Provide the [x, y] coordinate of the cell's center where the given text is located.  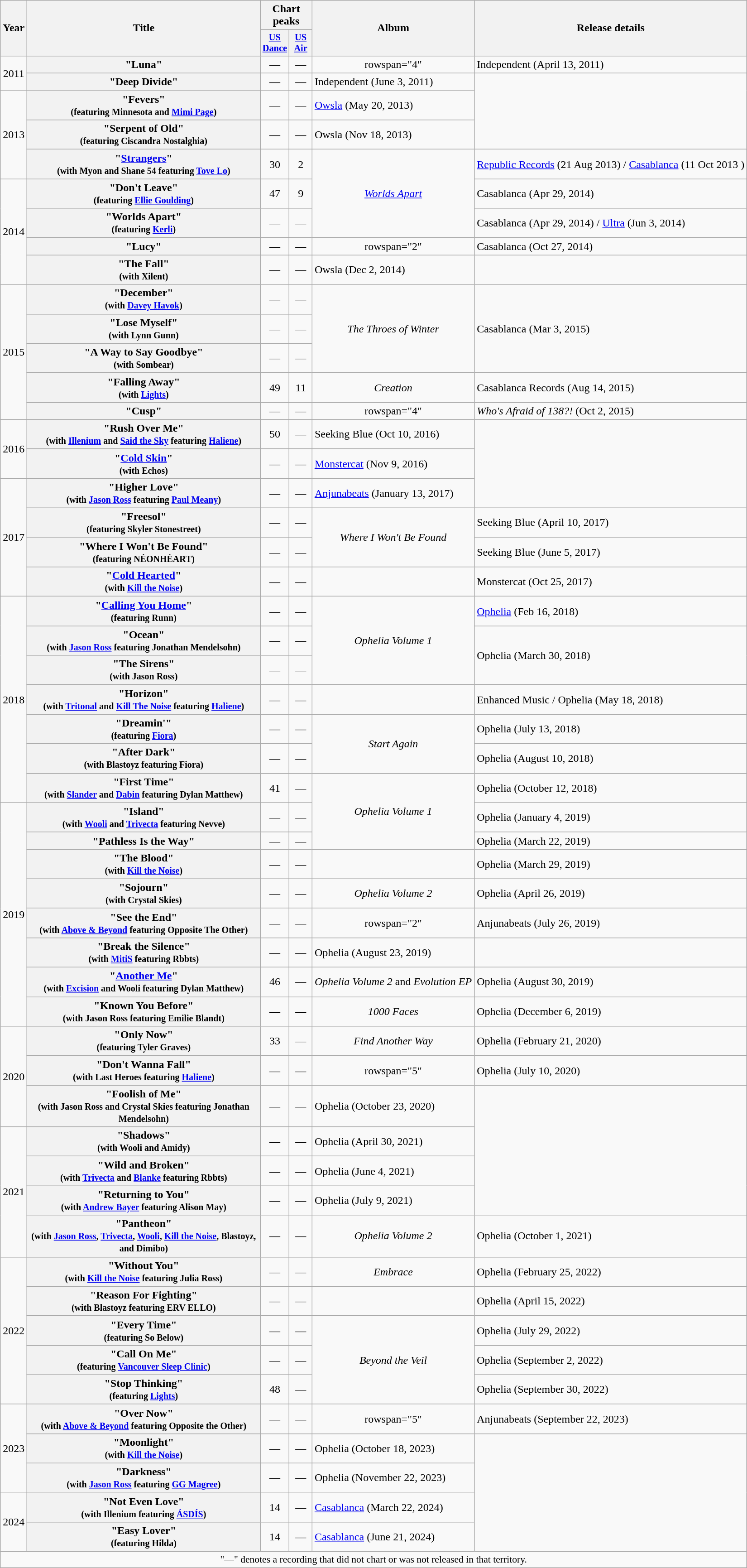
Ophelia (October 18, 2023) [393, 1448]
2011 [14, 73]
48 [275, 1390]
2023 [14, 1448]
41 [275, 788]
Casablanca (Mar 3, 2015) [611, 329]
49 [275, 388]
"Ocean" (with Jason Ross featuring Jonathan Mendelsohn) [144, 640]
Monstercat (Oct 25, 2017) [611, 582]
Ophelia (July 13, 2018) [611, 729]
2015 [14, 352]
"Darkness" (with Jason Ross featuring GG Magree) [144, 1478]
"Without You" (with Kill the Noise featuring Julia Ross) [144, 1272]
"Pathless Is the Way" [144, 841]
Enhanced Music / Ophelia (May 18, 2018) [611, 699]
Embrace [393, 1272]
Anjunabeats (January 13, 2017) [393, 493]
Ophelia (February 25, 2022) [611, 1272]
Casablanca (Apr 29, 2014) [611, 194]
2017 [14, 537]
"Don't Wanna Fall" (with Last Heroes featuring Haliene) [144, 1071]
"Only Now" (featuring Tyler Graves) [144, 1041]
"Worlds Apart" (featuring Kerli) [144, 223]
Seeking Blue (June 5, 2017) [611, 553]
Casablanca (Apr 29, 2014) / Ultra (Jun 3, 2014) [611, 223]
Independent (April 13, 2011) [611, 64]
Ophelia (August 23, 2019) [393, 952]
Ophelia (April 30, 2021) [393, 1141]
Monstercat (Nov 9, 2016) [393, 464]
"Higher Love" (with Jason Ross featuring Paul Meany) [144, 493]
"Strangers" (with Myon and Shane 54 featuring Tove Lo) [144, 164]
Anjunabeats (July 26, 2019) [611, 923]
"Freesol" (featuring Skyler Stonestreet) [144, 523]
Find Another Way [393, 1041]
Ophelia (March 29, 2019) [611, 864]
USAir [301, 43]
Title [144, 28]
"Falling Away" (with Lights) [144, 388]
"Reason For Fighting" (with Blastoyz featuring ERV ELLO) [144, 1301]
"Stop Thinking" (featuring Lights) [144, 1390]
"Island" (with Wooli and Trivecta featuring Nevve) [144, 817]
2022 [14, 1331]
"A Way to Say Goodbye" (with Sombear) [144, 358]
"Pantheon" (with Jason Ross, Trivecta, Wooli, Kill the Noise, Blastoyz, and Dimibo) [144, 1236]
Worlds Apart [393, 194]
Chart peaks [286, 15]
Independent (June 3, 2011) [393, 82]
Ophelia (Feb 16, 2018) [611, 611]
"Dreamin'" (featuring Fiora) [144, 729]
47 [275, 194]
"Lose Myself" (with Lynn Gunn) [144, 329]
US Dance [275, 43]
Ophelia (September 2, 2022) [611, 1360]
"December" (with Davey Havok) [144, 299]
Owsla (Nov 18, 2013) [393, 135]
Ophelia (August 10, 2018) [611, 758]
Ophelia Volume 2 and Evolution EP [393, 982]
"Shadows" (with Wooli and Amidy) [144, 1141]
"Wild and Broken" (with Trivecta and Blanke featuring Rbbts) [144, 1171]
Ophelia (October 12, 2018) [611, 788]
"Sojourn" (with Crystal Skies) [144, 893]
"Fevers" (featuring Minnesota and Mimi Page) [144, 105]
Ophelia (July 29, 2022) [611, 1331]
"Rush Over Me" (with Illenium and Said the Sky featuring Haliene) [144, 434]
"First Time" (with Slander and Dabin featuring Dylan Matthew) [144, 788]
"Cold Hearted" (with Kill the Noise) [144, 582]
2016 [14, 449]
2018 [14, 699]
Ophelia (February 21, 2020) [611, 1041]
"Cold Skin" (with Echos) [144, 464]
"Don't Leave" (featuring Ellie Goulding) [144, 194]
Anjunabeats (September 22, 2023) [611, 1419]
"Horizon" (with Tritonal and Kill The Noise featuring Haliene) [144, 699]
"The Sirens" (with Jason Ross) [144, 670]
Republic Records (21 Aug 2013) / Casablanca (11 Oct 2013 ) [611, 164]
"Cusp" [144, 411]
"Easy Lover" (featuring Hilda) [144, 1537]
Ophelia (April 15, 2022) [611, 1301]
Ophelia (January 4, 2019) [611, 817]
Ophelia (July 9, 2021) [393, 1200]
"Another Me" (with Excision and Wooli featuring Dylan Matthew) [144, 982]
"Foolish of Me" (with Jason Ross and Crystal Skies featuring Jonathan Mendelsohn) [144, 1106]
2 [301, 164]
Where I Won't Be Found [393, 538]
9 [301, 194]
Ophelia (March 22, 2019) [611, 841]
Album [393, 28]
2013 [14, 135]
"Not Even Love" (with Illenium featuring ÁSDÍS) [144, 1507]
Ophelia (June 4, 2021) [393, 1171]
Casablanca (Oct 27, 2014) [611, 246]
Ophelia (September 30, 2022) [611, 1390]
"Lucy" [144, 246]
"Call On Me" (featuring Vancouver Sleep Clinic) [144, 1360]
"Luna" [144, 64]
"After Dark" (with Blastoyz featuring Fiora) [144, 758]
Seeking Blue (Oct 10, 2016) [393, 434]
50 [275, 434]
11 [301, 388]
2014 [14, 232]
2024 [14, 1522]
The Throes of Winter [393, 329]
46 [275, 982]
"Deep Divide" [144, 82]
"Returning to You" (with Andrew Bayer featuring Alison May) [144, 1200]
"Moonlight" (with Kill the Noise) [144, 1448]
Ophelia (August 30, 2019) [611, 982]
Owsla (May 20, 2013) [393, 105]
Creation [393, 388]
Beyond the Veil [393, 1360]
Start Again [393, 744]
2020 [14, 1077]
"Break the Silence" (with MitiS featuring Rbbts) [144, 952]
"See the End" (with Above & Beyond featuring Opposite The Other) [144, 923]
"Where I Won't Be Found" (featuring NÉONHÈART) [144, 553]
Ophelia (April 26, 2019) [611, 893]
2021 [14, 1192]
"The Blood" (with Kill the Noise) [144, 864]
"—" denotes a recording that did not chart or was not released in that territory. [374, 1560]
"Every Time" (featuring So Below) [144, 1331]
Seeking Blue (April 10, 2017) [611, 523]
Owsla (Dec 2, 2014) [393, 270]
Release details [611, 28]
"The Fall" (with Xilent) [144, 270]
Ophelia (November 22, 2023) [393, 1478]
"Known You Before" (with Jason Ross featuring Emilie Blandt) [144, 1012]
Casablanca Records (Aug 14, 2015) [611, 388]
Ophelia (October 23, 2020) [393, 1106]
33 [275, 1041]
2019 [14, 914]
Casablanca (March 22, 2024) [393, 1507]
1000 Faces [393, 1012]
Ophelia (October 1, 2021) [611, 1236]
Casablanca (June 21, 2024) [393, 1537]
Ophelia (December 6, 2019) [611, 1012]
Ophelia (July 10, 2020) [611, 1071]
30 [275, 164]
"Over Now" (with Above & Beyond featuring Opposite the Other) [144, 1419]
Who's Afraid of 138?! (Oct 2, 2015) [611, 411]
"Calling You Home" (featuring Runn) [144, 611]
Year [14, 28]
"Serpent of Old" (featuring Ciscandra Nostalghia) [144, 135]
Ophelia (March 30, 2018) [611, 655]
